Find where the given text appears and provide that cell's center as (x, y) coordinate. 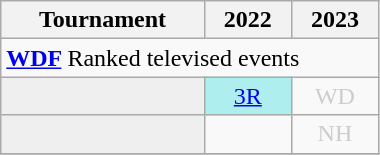
WD (334, 96)
Tournament (103, 20)
NH (334, 134)
WDF Ranked televised events (190, 58)
2022 (248, 20)
3R (248, 96)
2023 (334, 20)
